Determine the [x, y] coordinate at the center of the cell enclosing the given text.  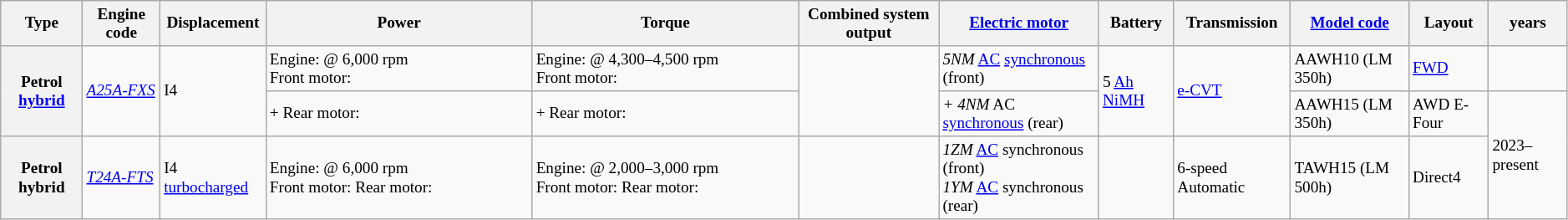
Combined system output [869, 23]
Engine: @ 6,000 rpmFront motor: [399, 69]
AWD E-Four [1449, 114]
1ZM AC synchronous (front)1YM AC synchronous (rear) [1019, 177]
Engine code [122, 23]
Battery [1136, 23]
A25A-FXS [122, 91]
I4 [214, 91]
Electric motor [1019, 23]
Model code [1350, 23]
AAWH10 (LM 350h) [1350, 69]
Engine: @ 4,300–4,500 rpmFront motor: [665, 69]
years [1528, 23]
+ 4NM AC synchronous (rear) [1019, 114]
5NM AC synchronous (front) [1019, 69]
Torque [665, 23]
Power [399, 23]
Displacement [214, 23]
Direct4 [1449, 177]
Type [42, 23]
e-CVT [1232, 91]
Engine: @ 6,000 rpmFront motor: Rear motor: [399, 177]
I4 turbocharged [214, 177]
T24A-FTS [122, 177]
6-speed Automatic [1232, 177]
FWD [1449, 69]
AAWH15 (LM 350h) [1350, 114]
Transmission [1232, 23]
TAWH15 (LM 500h) [1350, 177]
Layout [1449, 23]
2023–present [1528, 156]
5 Ah NiMH [1136, 91]
Engine: @ 2,000–3,000 rpmFront motor: Rear motor: [665, 177]
